Output the (x, y) coordinate of the center of the cell containing the given text.  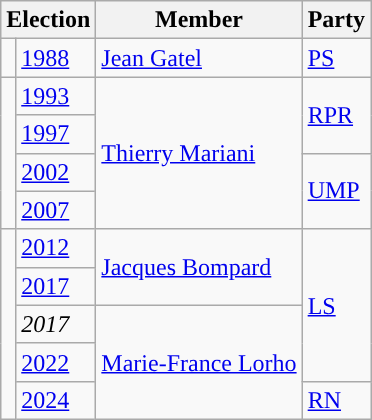
Thierry Mariani (199, 153)
2007 (56, 210)
2002 (56, 172)
1993 (56, 96)
Election (48, 20)
PS (336, 58)
UMP (336, 191)
Jacques Bompard (199, 267)
Member (199, 20)
1988 (56, 58)
RPR (336, 115)
Jean Gatel (199, 58)
Marie-France Lorho (199, 362)
RN (336, 400)
2022 (56, 362)
Party (336, 20)
2024 (56, 400)
2012 (56, 248)
1997 (56, 134)
LS (336, 305)
